Return the [x, y] coordinate for the center point of the cell that contains the specified text.  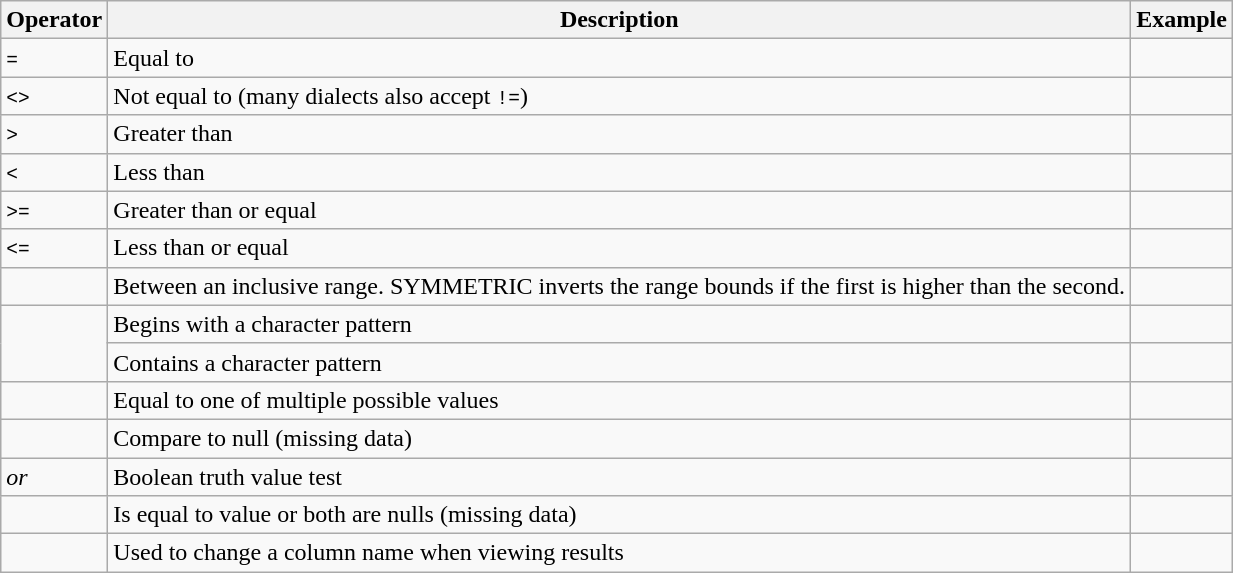
Equal to one of multiple possible values [620, 400]
= [54, 58]
Example [1182, 20]
>= [54, 210]
Description [620, 20]
<= [54, 248]
Greater than [620, 134]
Contains a character pattern [620, 362]
Less than [620, 172]
<> [54, 96]
Begins with a character pattern [620, 324]
Less than or equal [620, 248]
Greater than or equal [620, 210]
Between an inclusive range. SYMMETRIC inverts the range bounds if the first is higher than the second. [620, 286]
Compare to null (missing data) [620, 438]
Boolean truth value test [620, 477]
Equal to [620, 58]
or [54, 477]
< [54, 172]
Is equal to value or both are nulls (missing data) [620, 515]
Operator [54, 20]
Not equal to (many dialects also accept !=) [620, 96]
Used to change a column name when viewing results [620, 553]
> [54, 134]
